Return the [x, y] coordinate for the center point of the cell that contains the specified text.  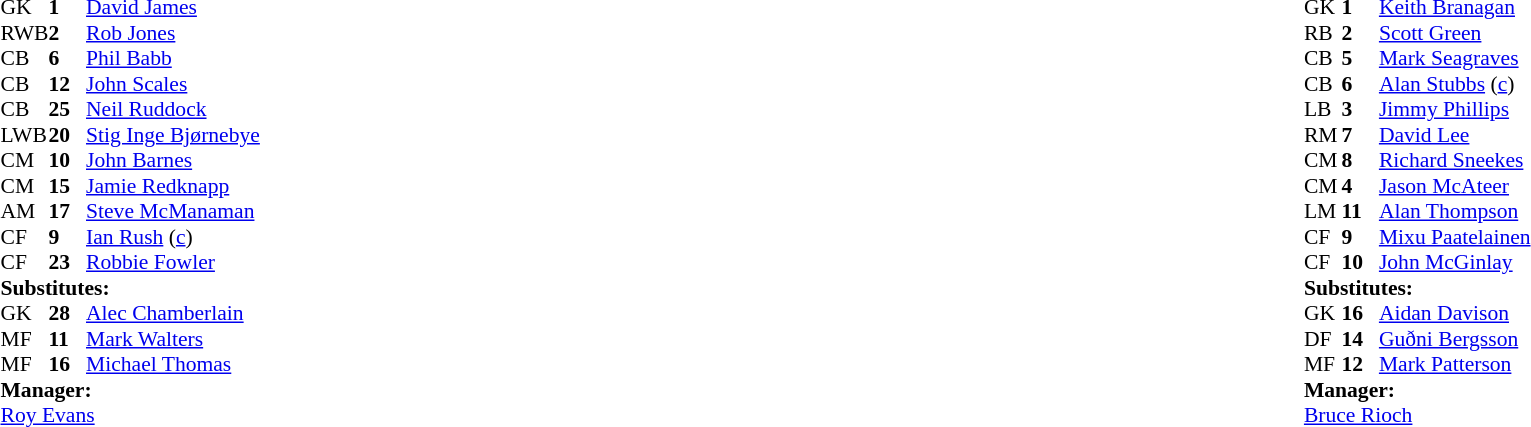
Neil Ruddock [173, 109]
Jamie Redknapp [173, 186]
Guðni Bergsson [1455, 339]
7 [1360, 135]
LWB [24, 135]
Rob Jones [173, 33]
17 [67, 211]
3 [1360, 109]
Scott Green [1455, 33]
Mark Walters [173, 339]
4 [1360, 186]
Ian Rush (c) [173, 237]
LB [1323, 109]
Stig Inge Bjørnebye [173, 135]
15 [67, 186]
20 [67, 135]
Mark Patterson [1455, 365]
John Barnes [173, 161]
Jason McAteer [1455, 186]
RM [1323, 135]
Phil Babb [173, 59]
23 [67, 263]
Mark Seagraves [1455, 59]
Aidan Davison [1455, 313]
5 [1360, 59]
8 [1360, 161]
Alec Chamberlain [173, 313]
John McGinlay [1455, 263]
Steve McManaman [173, 211]
AM [24, 211]
Alan Thompson [1455, 211]
John Scales [173, 84]
28 [67, 313]
DF [1323, 339]
RB [1323, 33]
Michael Thomas [173, 365]
Mixu Paatelainen [1455, 237]
Jimmy Phillips [1455, 109]
Richard Sneekes [1455, 161]
Alan Stubbs (c) [1455, 84]
LM [1323, 211]
14 [1360, 339]
Robbie Fowler [173, 263]
RWB [24, 33]
David Lee [1455, 135]
25 [67, 109]
